From the cell containing the given text, extract its center point as [x, y] coordinate. 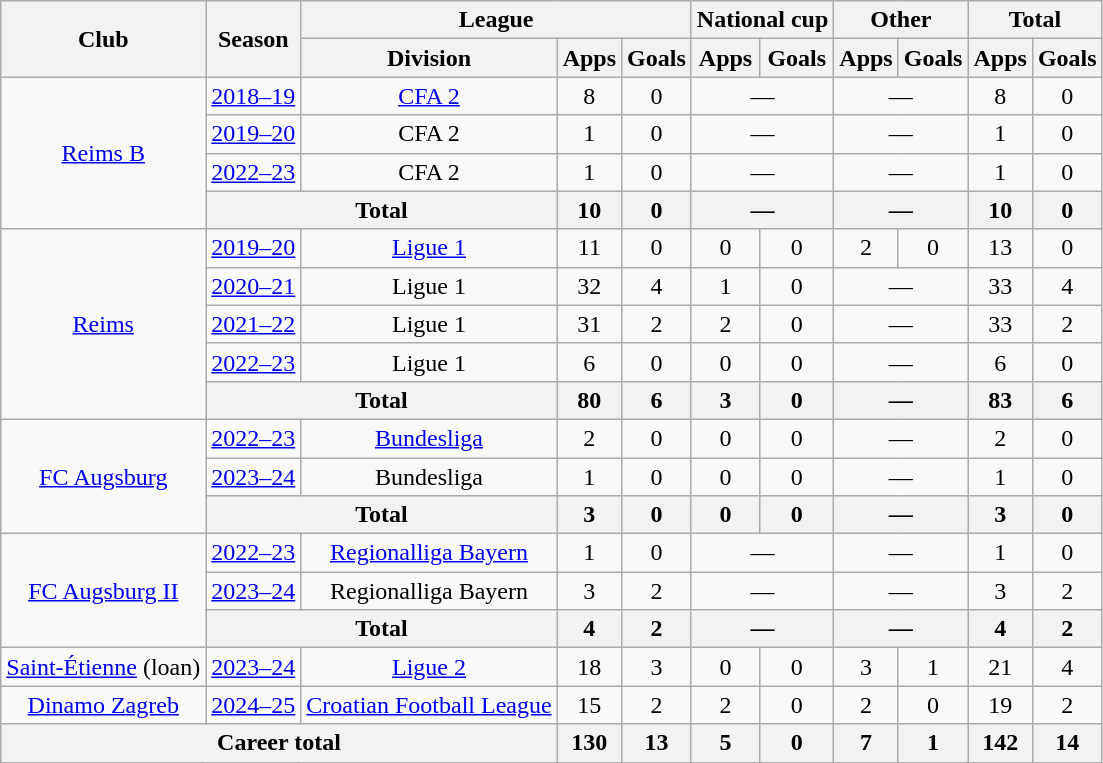
League [496, 20]
FC Augsburg [104, 476]
18 [589, 667]
142 [1000, 743]
7 [866, 743]
19 [1000, 705]
Division [429, 58]
21 [1000, 667]
15 [589, 705]
14 [1067, 743]
31 [589, 324]
2020–21 [254, 286]
Ligue 2 [429, 667]
32 [589, 286]
Club [104, 39]
Other [901, 20]
National cup [762, 20]
130 [589, 743]
Season [254, 39]
5 [725, 743]
Reims [104, 324]
2021–22 [254, 324]
83 [1000, 400]
FC Augsburg II [104, 591]
80 [589, 400]
Reims B [104, 153]
Croatian Football League [429, 705]
11 [589, 248]
Saint-Étienne (loan) [104, 667]
Career total [279, 743]
2018–19 [254, 96]
2024–25 [254, 705]
Dinamo Zagreb [104, 705]
